Provide the (X, Y) coordinate of the cell's center where the given text is located.  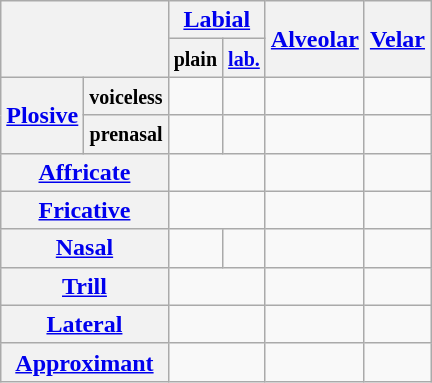
Nasal (84, 248)
Affricate (84, 172)
voiceless (126, 96)
lab. (244, 58)
Trill (84, 286)
Alveolar (314, 39)
Plosive (42, 115)
Velar (397, 39)
Lateral (84, 324)
Fricative (84, 210)
Labial (216, 20)
Approximant (84, 362)
plain (195, 58)
prenasal (126, 134)
